Return [X, Y] of the center of cell containing provided text 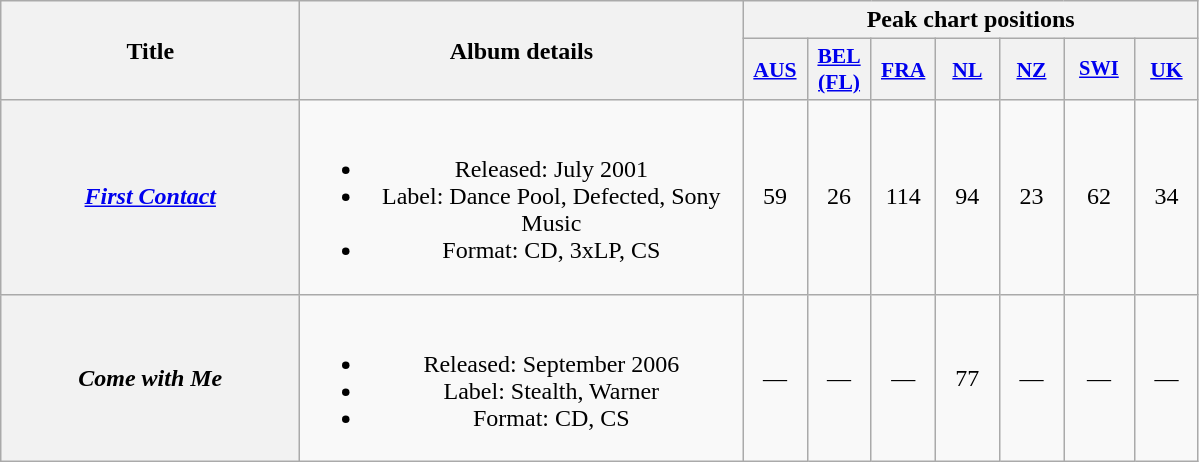
114 [903, 197]
Released: July 2001Label: Dance Pool, Defected, Sony MusicFormat: CD, 3xLP, CS [522, 197]
NZ [1031, 70]
NL [967, 70]
Come with Me [150, 378]
Title [150, 50]
34 [1166, 197]
59 [775, 197]
26 [839, 197]
Released: September 2006Label: Stealth, WarnerFormat: CD, CS [522, 378]
Peak chart positions [971, 20]
SWI [1100, 70]
23 [1031, 197]
UK [1166, 70]
77 [967, 378]
62 [1100, 197]
First Contact [150, 197]
BEL(FL) [839, 70]
FRA [903, 70]
94 [967, 197]
Album details [522, 50]
AUS [775, 70]
